Return the (x, y) coordinate for the center point of the cell that contains the specified text.  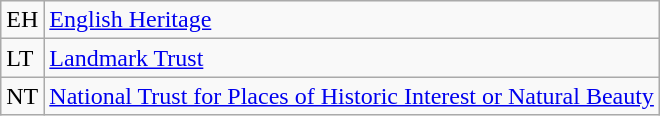
English Heritage (352, 20)
EH (22, 20)
National Trust for Places of Historic Interest or Natural Beauty (352, 96)
NT (22, 96)
LT (22, 58)
Landmark Trust (352, 58)
